Detect which cell encompasses the target text, then output its (X, Y) center coordinate. 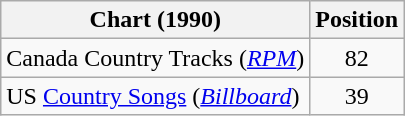
Position (357, 20)
US Country Songs (Billboard) (156, 96)
Chart (1990) (156, 20)
82 (357, 58)
Canada Country Tracks (RPM) (156, 58)
39 (357, 96)
